Detect which cell encompasses the target text, then output its [X, Y] center coordinate. 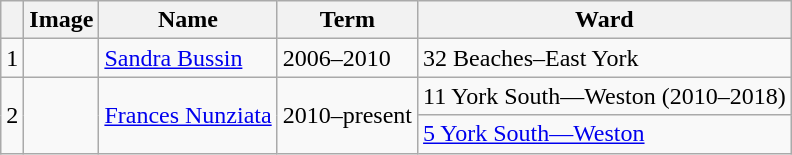
Name [188, 20]
Frances Nunziata [188, 115]
2 [12, 115]
Image [62, 20]
Sandra Bussin [188, 58]
Ward [605, 20]
1 [12, 58]
2010–present [347, 115]
5 York South—Weston [605, 134]
32 Beaches–East York [605, 58]
2006–2010 [347, 58]
11 York South—Weston (2010–2018) [605, 96]
Term [347, 20]
